Pinpoint the cell where the given text exists, returning its [X, Y] midpoint coordinate. 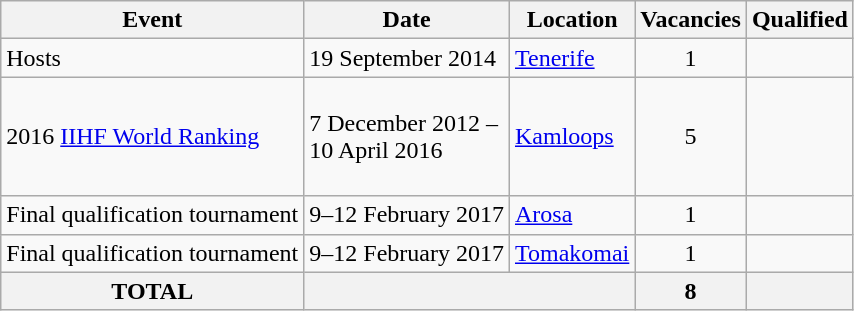
2016 IIHF World Ranking [152, 136]
TOTAL [152, 291]
Tenerife [572, 58]
Kamloops [572, 136]
Date [407, 20]
Tomakomai [572, 253]
Qualified [800, 20]
7 December 2012 – 10 April 2016 [407, 136]
5 [691, 136]
8 [691, 291]
Location [572, 20]
Arosa [572, 215]
Vacancies [691, 20]
19 September 2014 [407, 58]
Event [152, 20]
Hosts [152, 58]
